Pinpoint the cell where the given text exists, returning its (X, Y) midpoint coordinate. 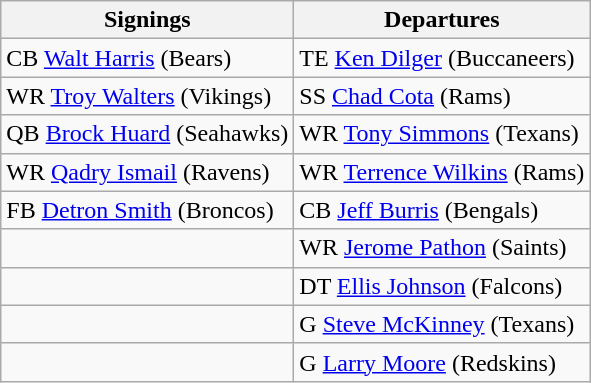
FB Detron Smith (Broncos) (148, 210)
WR Terrence Wilkins (Rams) (442, 172)
WR Troy Walters (Vikings) (148, 96)
Signings (148, 20)
DT Ellis Johnson (Falcons) (442, 286)
WR Qadry Ismail (Ravens) (148, 172)
SS Chad Cota (Rams) (442, 96)
WR Jerome Pathon (Saints) (442, 248)
WR Tony Simmons (Texans) (442, 134)
QB Brock Huard (Seahawks) (148, 134)
CB Walt Harris (Bears) (148, 58)
G Larry Moore (Redskins) (442, 362)
G Steve McKinney (Texans) (442, 324)
CB Jeff Burris (Bengals) (442, 210)
TE Ken Dilger (Buccaneers) (442, 58)
Departures (442, 20)
